Return (x, y) of the center of cell containing provided text 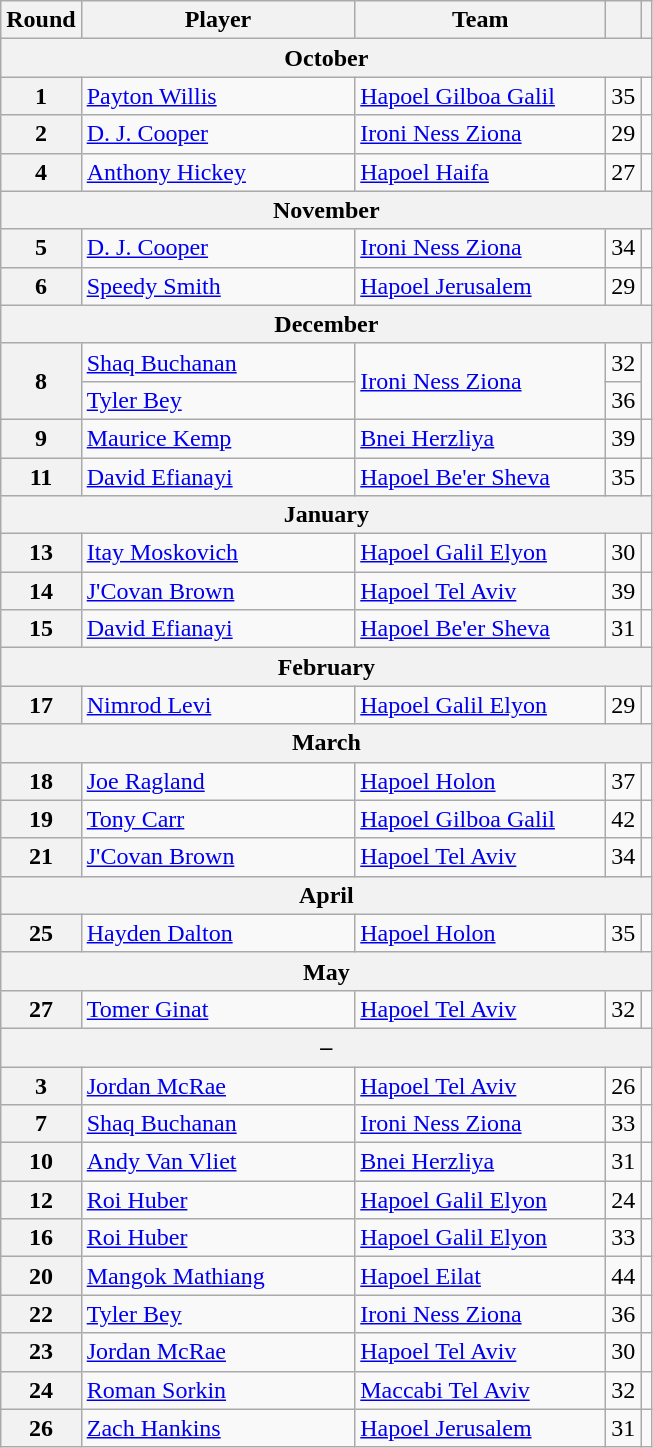
October (326, 58)
Maccabi Tel Aviv (480, 1390)
4 (41, 172)
5 (41, 248)
Hapoel Eilat (480, 1276)
Tomer Ginat (218, 1009)
Roman Sorkin (218, 1390)
Andy Van Vliet (218, 1162)
May (326, 971)
Nimrod Levi (218, 705)
Zach Hankins (218, 1428)
12 (41, 1200)
Joe Ragland (218, 781)
Anthony Hickey (218, 172)
13 (41, 553)
Maurice Kemp (218, 438)
3 (41, 1085)
7 (41, 1124)
Mangok Mathiang (218, 1276)
Speedy Smith (218, 286)
8 (41, 381)
44 (624, 1276)
April (326, 895)
15 (41, 629)
Team (480, 20)
Player (218, 20)
17 (41, 705)
Hayden Dalton (218, 933)
Hapoel Haifa (480, 172)
Itay Moskovich (218, 553)
14 (41, 591)
23 (41, 1352)
March (326, 743)
Round (41, 20)
– (326, 1047)
37 (624, 781)
22 (41, 1314)
9 (41, 438)
6 (41, 286)
2 (41, 134)
December (326, 324)
11 (41, 477)
Tony Carr (218, 819)
21 (41, 857)
20 (41, 1276)
1 (41, 96)
November (326, 210)
42 (624, 819)
16 (41, 1238)
January (326, 515)
18 (41, 781)
19 (41, 819)
10 (41, 1162)
25 (41, 933)
Payton Willis (218, 96)
February (326, 667)
